Return the (X, Y) coordinate for the center point of the cell that contains the specified text.  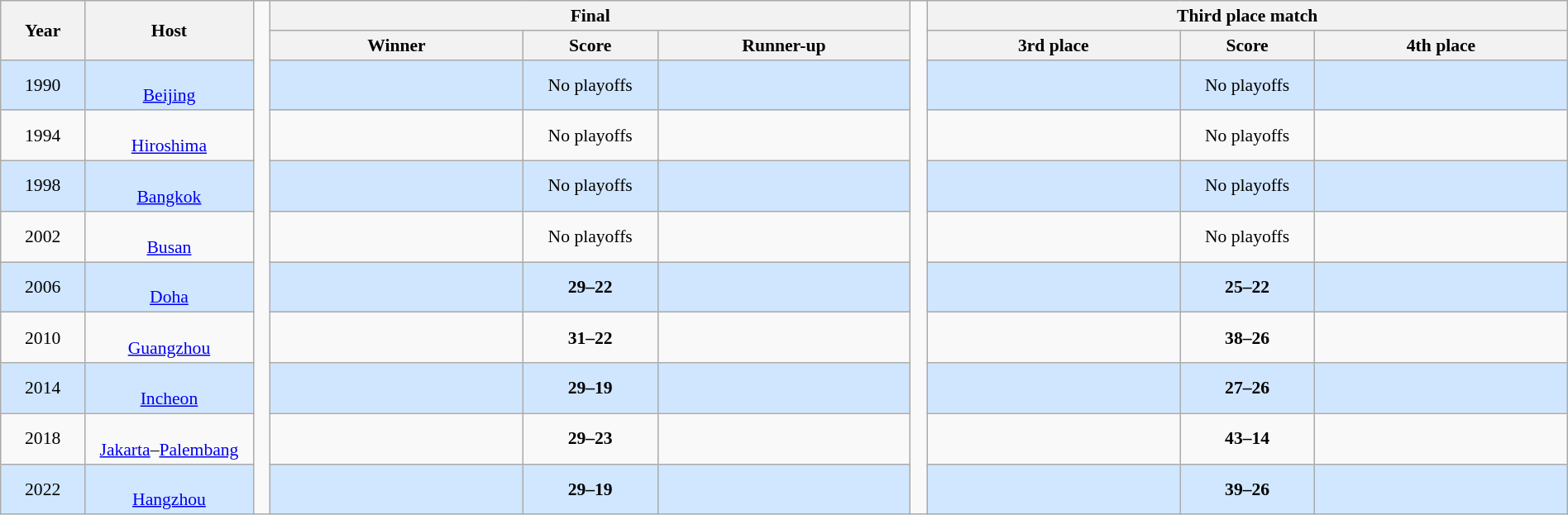
31–22 (590, 337)
Busan (170, 236)
1998 (43, 187)
Host (170, 30)
Runner-up (784, 45)
2006 (43, 288)
25–22 (1247, 288)
2010 (43, 337)
1990 (43, 84)
39–26 (1247, 489)
Incheon (170, 389)
Hangzhou (170, 489)
27–26 (1247, 389)
2014 (43, 389)
Jakarta–Palembang (170, 438)
Year (43, 30)
Hiroshima (170, 136)
29–22 (590, 288)
43–14 (1247, 438)
1994 (43, 136)
4th place (1441, 45)
Beijing (170, 84)
Third place match (1247, 16)
29–23 (590, 438)
2002 (43, 236)
Guangzhou (170, 337)
Winner (397, 45)
2022 (43, 489)
3rd place (1054, 45)
Bangkok (170, 187)
Final (590, 16)
38–26 (1247, 337)
Doha (170, 288)
2018 (43, 438)
